Search for the cell housing the specified text and yield its (x, y) center coordinate. 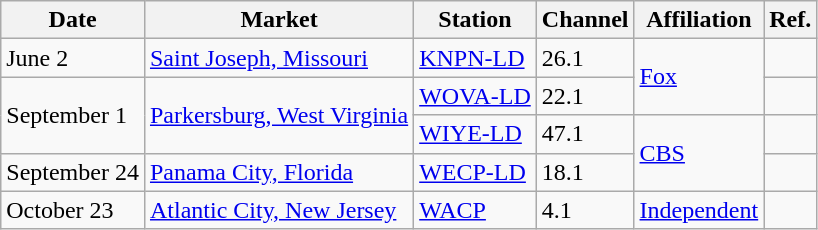
18.1 (585, 172)
WECP-LD (476, 172)
4.1 (585, 210)
Parkersburg, West Virginia (278, 115)
Date (73, 20)
WACP (476, 210)
September 24 (73, 172)
22.1 (585, 96)
Affiliation (699, 20)
Panama City, Florida (278, 172)
Market (278, 20)
WOVA-LD (476, 96)
Atlantic City, New Jersey (278, 210)
47.1 (585, 134)
26.1 (585, 58)
WIYE-LD (476, 134)
October 23 (73, 210)
Saint Joseph, Missouri (278, 58)
Independent (699, 210)
KNPN-LD (476, 58)
June 2 (73, 58)
Fox (699, 77)
Channel (585, 20)
CBS (699, 153)
Station (476, 20)
September 1 (73, 115)
Ref. (790, 20)
